Output the (x, y) coordinate of the center of the cell containing the given text.  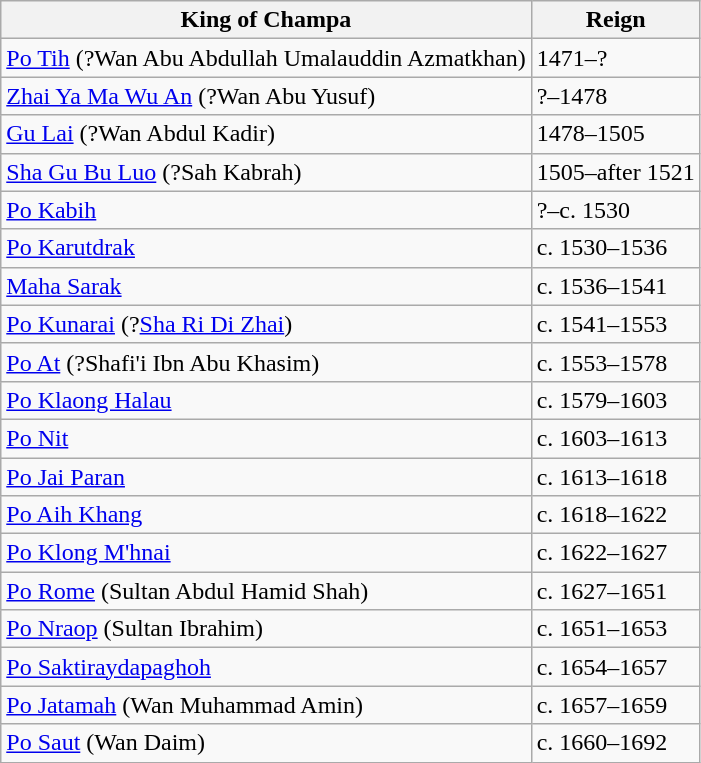
King of Champa (266, 20)
Po Saktiraydapaghoh (266, 667)
c. 1536–1541 (616, 286)
?–1478 (616, 96)
c. 1657–1659 (616, 705)
1471–? (616, 58)
1505–after 1521 (616, 172)
?–c. 1530 (616, 210)
Po Nit (266, 438)
1478–1505 (616, 134)
c. 1553–1578 (616, 362)
Sha Gu Bu Luo (?Sah Kabrah) (266, 172)
c. 1579–1603 (616, 400)
Reign (616, 20)
c. 1627–1651 (616, 591)
Po Nraop (Sultan Ibrahim) (266, 629)
Gu Lai (?Wan Abdul Kadir) (266, 134)
Po At (?Shafi'i Ibn Abu Khasim) (266, 362)
c. 1618–1622 (616, 515)
Po Jai Paran (266, 477)
c. 1654–1657 (616, 667)
Maha Sarak (266, 286)
Po Karutdrak (266, 248)
Po Kabih (266, 210)
Po Jatamah (Wan Muhammad Amin) (266, 705)
c. 1541–1553 (616, 324)
c. 1622–1627 (616, 553)
Po Rome (Sultan Abdul Hamid Shah) (266, 591)
c. 1530–1536 (616, 248)
c. 1660–1692 (616, 743)
Po Aih Khang (266, 515)
c. 1613–1618 (616, 477)
Po Klaong Halau (266, 400)
Po Saut (Wan Daim) (266, 743)
Po Kunarai (?Sha Ri Di Zhai) (266, 324)
Zhai Ya Ma Wu An (?Wan Abu Yusuf) (266, 96)
Po Tih (?Wan Abu Abdullah Umalauddin Azmatkhan) (266, 58)
c. 1603–1613 (616, 438)
Po Klong M'hnai (266, 553)
c. 1651–1653 (616, 629)
